Detect which cell encompasses the target text, then output its (x, y) center coordinate. 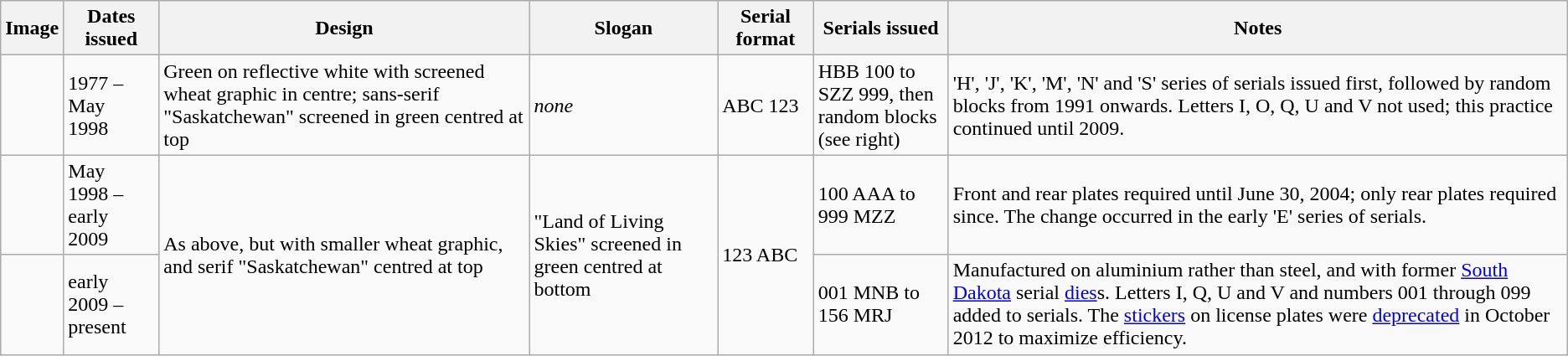
Image (32, 28)
HBB 100 to SZZ 999, then random blocks (see right) (881, 106)
Slogan (623, 28)
none (623, 106)
Serial format (766, 28)
001 MNB to 156 MRJ (881, 305)
Serials issued (881, 28)
Dates issued (111, 28)
1977 –May1998 (111, 106)
"Land of Living Skies" screened in green centred at bottom (623, 255)
123 ABC (766, 255)
As above, but with smaller wheat graphic, and serif "Saskatchewan" centred at top (344, 255)
Green on reflective white with screened wheat graphic in centre; sans-serif "Saskatchewan" screened in green centred at top (344, 106)
early 2009 – present (111, 305)
100 AAA to 999 MZZ (881, 204)
Design (344, 28)
May1998 – early2009 (111, 204)
Notes (1258, 28)
ABC 123 (766, 106)
Front and rear plates required until June 30, 2004; only rear plates required since. The change occurred in the early 'E' series of serials. (1258, 204)
